Extract the [X, Y] coordinate from the center of the cell holding the provided text.  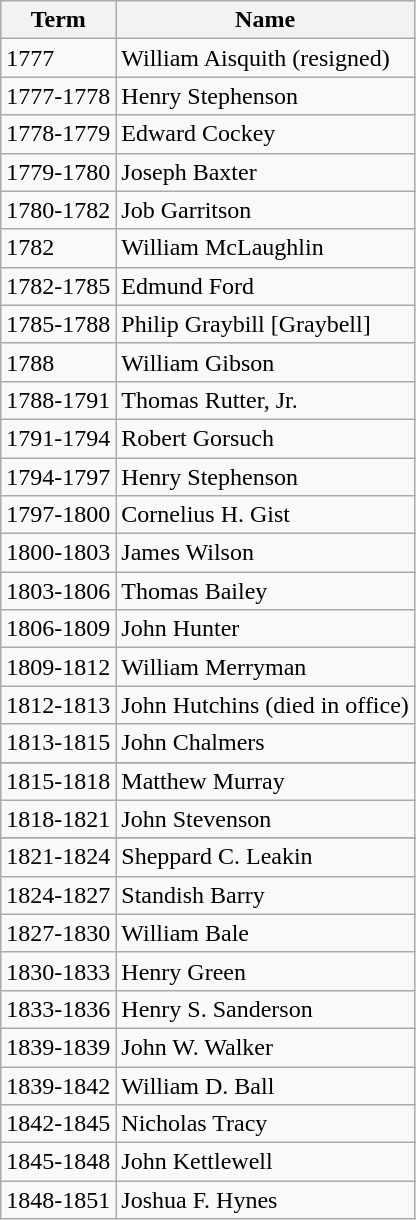
1839-1842 [58, 1085]
1809-1812 [58, 667]
William McLaughlin [266, 248]
Joseph Baxter [266, 172]
1845-1848 [58, 1162]
1800-1803 [58, 553]
1782-1785 [58, 286]
John W. Walker [266, 1047]
1788-1791 [58, 400]
John Kettlewell [266, 1162]
1806-1809 [58, 629]
William Bale [266, 933]
William Aisquith (resigned) [266, 58]
1833-1836 [58, 1009]
John Chalmers [266, 743]
1785-1788 [58, 324]
Term [58, 20]
1839-1839 [58, 1047]
1794-1797 [58, 477]
Job Garritson [266, 210]
1780-1782 [58, 210]
1788 [58, 362]
1821-1824 [58, 857]
James Wilson [266, 553]
John Hutchins (died in office) [266, 705]
William Merryman [266, 667]
William D. Ball [266, 1085]
1815-1818 [58, 781]
Thomas Bailey [266, 591]
Philip Graybill [Graybell] [266, 324]
Joshua F. Hynes [266, 1200]
Matthew Murray [266, 781]
William Gibson [266, 362]
1779-1780 [58, 172]
Standish Barry [266, 895]
Edward Cockey [266, 134]
1824-1827 [58, 895]
Edmund Ford [266, 286]
Cornelius H. Gist [266, 515]
John Stevenson [266, 819]
Name [266, 20]
1791-1794 [58, 438]
1813-1815 [58, 743]
1777 [58, 58]
John Hunter [266, 629]
Sheppard C. Leakin [266, 857]
1782 [58, 248]
1777-1778 [58, 96]
Henry Green [266, 971]
1803-1806 [58, 591]
1827-1830 [58, 933]
1842-1845 [58, 1124]
Henry S. Sanderson [266, 1009]
1797-1800 [58, 515]
1812-1813 [58, 705]
1778-1779 [58, 134]
1848-1851 [58, 1200]
Thomas Rutter, Jr. [266, 400]
1830-1833 [58, 971]
Nicholas Tracy [266, 1124]
1818-1821 [58, 819]
Robert Gorsuch [266, 438]
